Search for the cell housing the specified text and yield its (x, y) center coordinate. 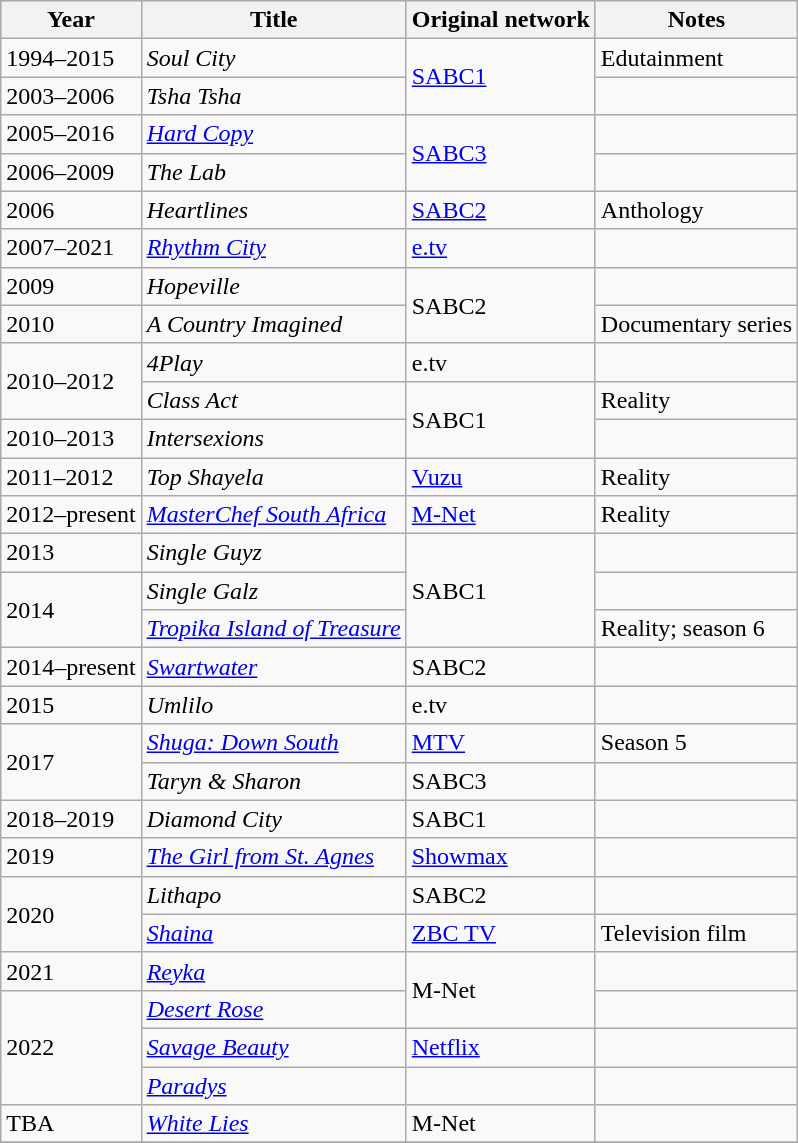
2012–present (71, 515)
Year (71, 20)
Tropika Island of Treasure (274, 629)
Taryn & Sharon (274, 781)
Vuzu (500, 477)
2009 (71, 286)
4Play (274, 362)
Diamond City (274, 819)
MasterChef South Africa (274, 515)
2007–2021 (71, 248)
Umlilo (274, 705)
TBA (71, 1124)
Season 5 (696, 743)
2013 (71, 553)
Single Galz (274, 591)
Rhythm City (274, 248)
The Lab (274, 172)
Single Guyz (274, 553)
Edutainment (696, 58)
2020 (71, 914)
Notes (696, 20)
Reality; season 6 (696, 629)
MTV (500, 743)
1994–2015 (71, 58)
2010–2012 (71, 381)
2003–2006 (71, 96)
Showmax (500, 857)
A Country Imagined (274, 324)
Netflix (500, 1047)
Shuga: Down South (274, 743)
The Girl from St. Agnes (274, 857)
2005–2016 (71, 134)
Original network (500, 20)
2017 (71, 762)
2022 (71, 1047)
Desert Rose (274, 1009)
Swartwater (274, 667)
ZBC TV (500, 933)
Documentary series (696, 324)
Tsha Tsha (274, 96)
2006–2009 (71, 172)
2010 (71, 324)
2019 (71, 857)
Television film (696, 933)
2015 (71, 705)
Top Shayela (274, 477)
Heartlines (274, 210)
Savage Beauty (274, 1047)
2014–present (71, 667)
Hopeville (274, 286)
Title (274, 20)
Class Act (274, 400)
White Lies (274, 1124)
Anthology (696, 210)
Intersexions (274, 438)
2010–2013 (71, 438)
Reyka (274, 971)
2011–2012 (71, 477)
2006 (71, 210)
Paradys (274, 1085)
Shaina (274, 933)
Soul City (274, 58)
Hard Copy (274, 134)
2021 (71, 971)
2018–2019 (71, 819)
2014 (71, 610)
Lithapo (274, 895)
